Provide the [X, Y] coordinate of the cell's center where the given text is located.  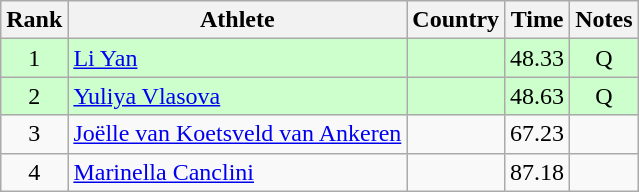
Yuliya Vlasova [238, 96]
Li Yan [238, 58]
Notes [604, 20]
Time [538, 20]
67.23 [538, 134]
48.63 [538, 96]
2 [34, 96]
Country [456, 20]
Marinella Canclini [238, 172]
Rank [34, 20]
3 [34, 134]
1 [34, 58]
48.33 [538, 58]
Athlete [238, 20]
4 [34, 172]
Joëlle van Koetsveld van Ankeren [238, 134]
87.18 [538, 172]
